Determine the (X, Y) coordinate at the center of the cell enclosing the given text.  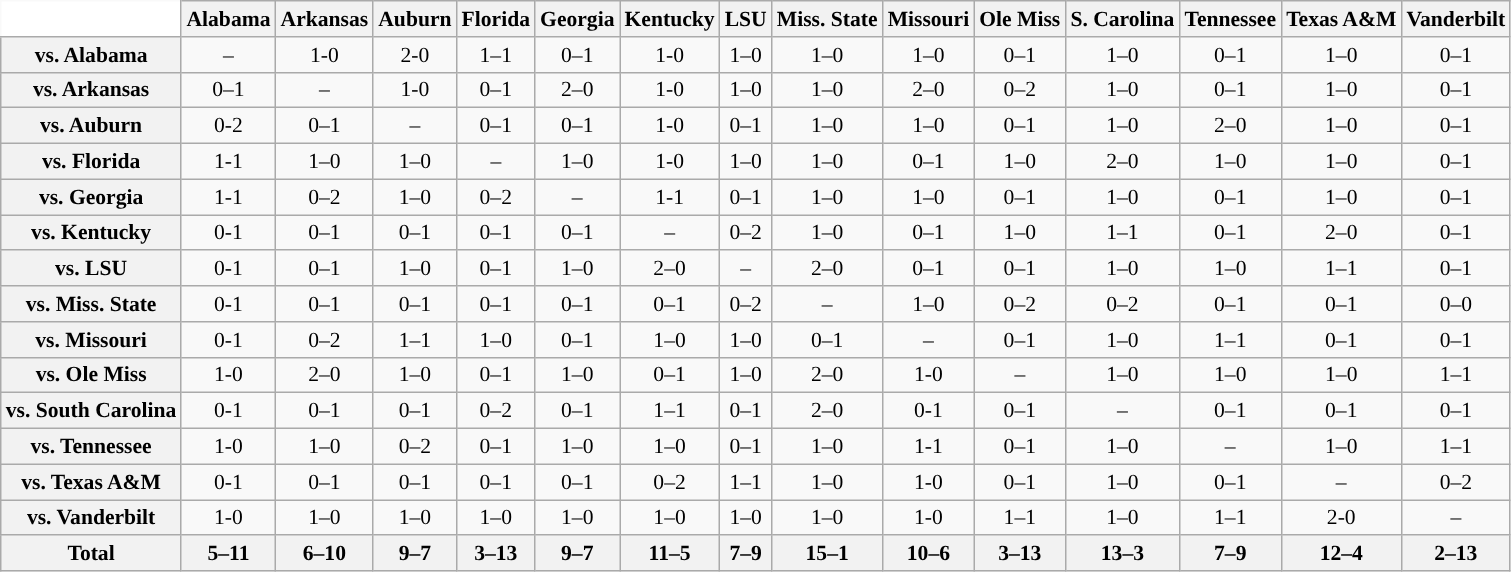
vs. Miss. State (92, 304)
Miss. State (828, 19)
vs. Arkansas (92, 90)
vs. Alabama (92, 55)
Tennessee (1230, 19)
Ole Miss (1020, 19)
Florida (496, 19)
vs. Tennessee (92, 447)
5–11 (228, 554)
11–5 (670, 554)
13–3 (1122, 554)
2–13 (1456, 554)
vs. Auburn (92, 126)
S. Carolina (1122, 19)
Alabama (228, 19)
Vanderbilt (1456, 19)
Missouri (929, 19)
vs. South Carolina (92, 411)
Georgia (577, 19)
0-2 (228, 126)
Auburn (414, 19)
vs. Georgia (92, 197)
vs. Kentucky (92, 233)
6–10 (325, 554)
Texas A&M (1341, 19)
10–6 (929, 554)
vs. LSU (92, 269)
Arkansas (325, 19)
Kentucky (670, 19)
vs. Missouri (92, 340)
0–0 (1456, 304)
15–1 (828, 554)
Total (92, 554)
LSU (746, 19)
vs. Ole Miss (92, 375)
vs. Texas A&M (92, 482)
12–4 (1341, 554)
vs. Vanderbilt (92, 518)
vs. Florida (92, 162)
